Return the [X, Y] coordinate for the center point of the cell that contains the specified text.  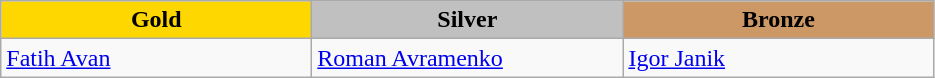
Bronze [778, 20]
Gold [156, 20]
Silver [468, 20]
Igor Janik [778, 58]
Fatih Avan [156, 58]
Roman Avramenko [468, 58]
